For the text-containing cell, return its midpoint in (X, Y) coordinate format. 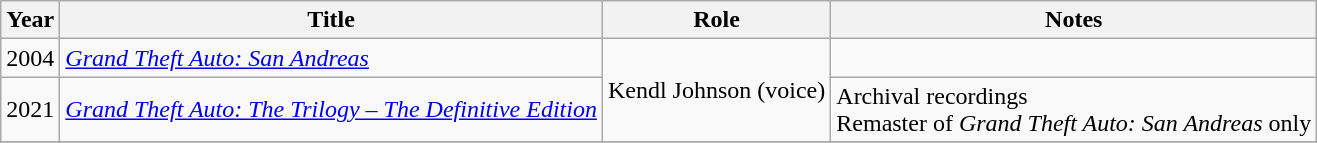
Notes (1074, 20)
Archival recordingsRemaster of Grand Theft Auto: San Andreas only (1074, 110)
2021 (30, 110)
Kendl Johnson (voice) (716, 90)
Grand Theft Auto: The Trilogy – The Definitive Edition (332, 110)
Year (30, 20)
Grand Theft Auto: San Andreas (332, 58)
Title (332, 20)
2004 (30, 58)
Role (716, 20)
